Return [x, y] of the center of cell containing provided text 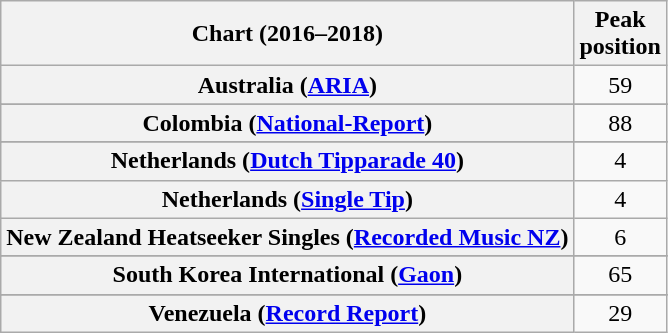
Netherlands (Dutch Tipparade 40) [288, 161]
Netherlands (Single Tip) [288, 199]
Colombia (National-Report) [288, 123]
New Zealand Heatseeker Singles (Recorded Music NZ) [288, 237]
Australia (ARIA) [288, 85]
Venezuela (Record Report) [288, 313]
65 [620, 275]
Chart (2016–2018) [288, 34]
59 [620, 85]
Peakposition [620, 34]
88 [620, 123]
6 [620, 237]
South Korea International (Gaon) [288, 275]
29 [620, 313]
